Search for the cell housing the specified text and yield its (x, y) center coordinate. 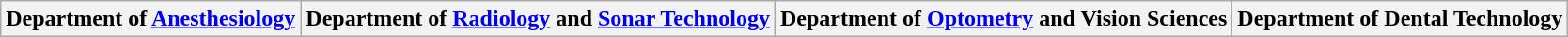
Department of Optometry and Vision Sciences (1003, 19)
Department of Anesthesiology (150, 19)
Department of Radiology and Sonar Technology (538, 19)
Department of Dental Technology (1401, 19)
